Output the (x, y) coordinate of the center of the cell containing the given text.  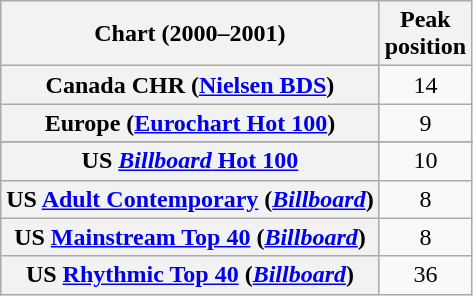
14 (425, 85)
Chart (2000–2001) (190, 34)
10 (425, 161)
Europe (Eurochart Hot 100) (190, 123)
36 (425, 275)
US Billboard Hot 100 (190, 161)
9 (425, 123)
Canada CHR (Nielsen BDS) (190, 85)
US Adult Contemporary (Billboard) (190, 199)
US Mainstream Top 40 (Billboard) (190, 237)
Peakposition (425, 34)
US Rhythmic Top 40 (Billboard) (190, 275)
